Scan for the cell matching the given text and deliver its [x, y] coordinate at center. 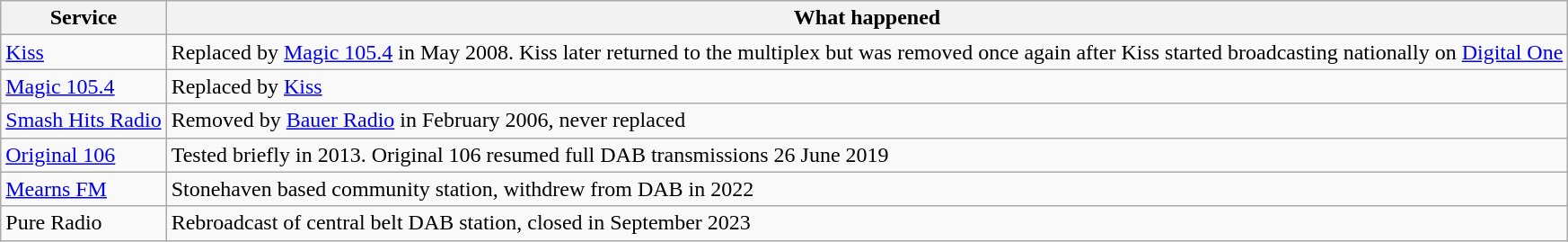
Tested briefly in 2013. Original 106 resumed full DAB transmissions 26 June 2019 [868, 155]
What happened [868, 18]
Kiss [84, 52]
Mearns FM [84, 189]
Service [84, 18]
Stonehaven based community station, withdrew from DAB in 2022 [868, 189]
Original 106 [84, 155]
Smash Hits Radio [84, 121]
Pure Radio [84, 223]
Removed by Bauer Radio in February 2006, never replaced [868, 121]
Rebroadcast of central belt DAB station, closed in September 2023 [868, 223]
Magic 105.4 [84, 86]
Replaced by Kiss [868, 86]
